From the cell containing the given text, extract its center point as [x, y] coordinate. 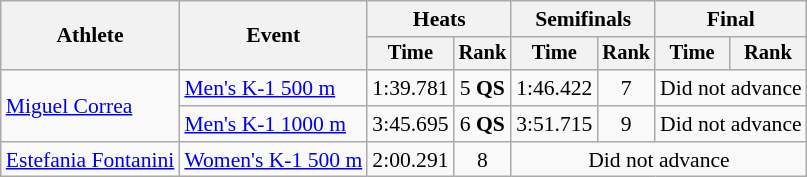
6 QS [483, 124]
Miguel Correa [90, 106]
Heats [439, 19]
Athlete [90, 36]
Men's K-1 500 m [273, 88]
1:46.422 [554, 88]
Event [273, 36]
3:45.695 [410, 124]
7 [626, 88]
Men's K-1 1000 m [273, 124]
Semifinals [583, 19]
Final [731, 19]
5 QS [483, 88]
3:51.715 [554, 124]
1:39.781 [410, 88]
9 [626, 124]
